Return the (X, Y) coordinate for the center point of the cell that contains the specified text.  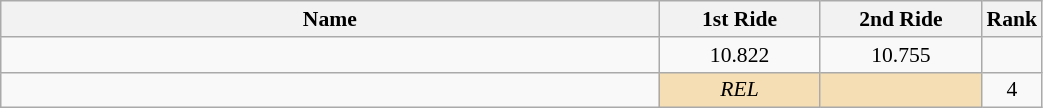
2nd Ride (900, 19)
4 (1012, 90)
REL (740, 90)
Rank (1012, 19)
Name (330, 19)
1st Ride (740, 19)
10.822 (740, 55)
10.755 (900, 55)
